Locate the cell with the specified text and output its (X, Y) center coordinate. 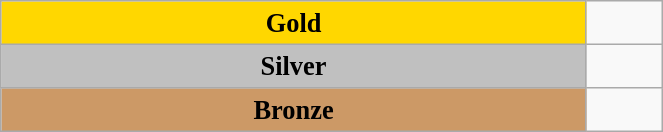
Bronze (294, 109)
Gold (294, 22)
Silver (294, 66)
